Identify which cell holds the provided text, then report its [x, y] central coordinate. 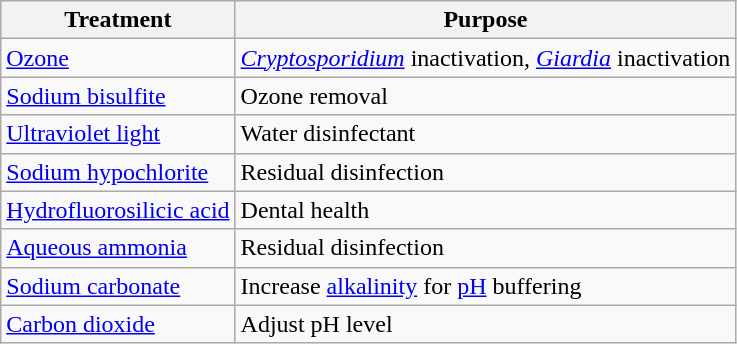
Cryptosporidium inactivation, Giardia inactivation [486, 58]
Aqueous ammonia [118, 248]
Hydrofluorosilicic acid [118, 210]
Sodium bisulfite [118, 96]
Sodium hypochlorite [118, 172]
Adjust pH level [486, 324]
Ultraviolet light [118, 134]
Ozone [118, 58]
Dental health [486, 210]
Increase alkalinity for pH buffering [486, 286]
Treatment [118, 20]
Sodium carbonate [118, 286]
Ozone removal [486, 96]
Purpose [486, 20]
Carbon dioxide [118, 324]
Water disinfectant [486, 134]
